Locate the cell with the specified text and output its (x, y) center coordinate. 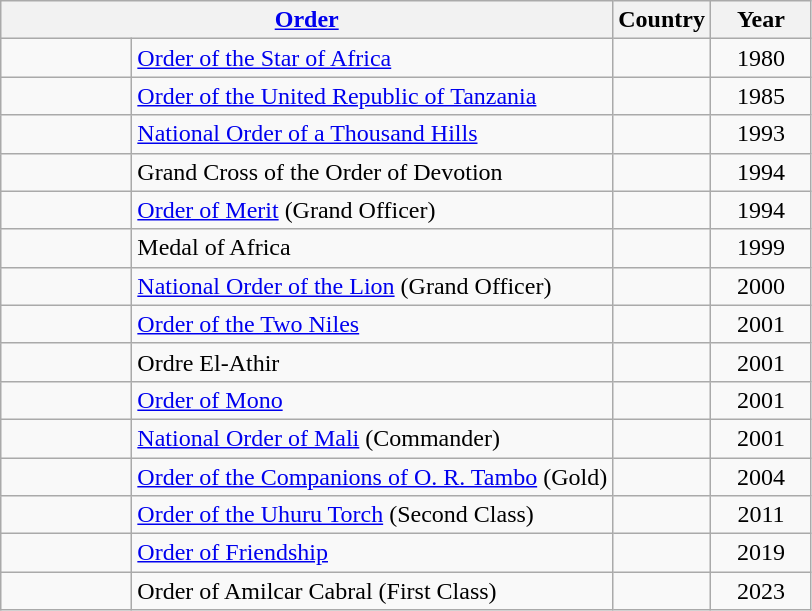
Order of the Uhuru Torch (Second Class) (372, 515)
1985 (760, 96)
Order (307, 20)
Order of Mono (372, 400)
2004 (760, 477)
1999 (760, 248)
2019 (760, 553)
Grand Cross of the Order of Devotion (372, 172)
National Order of the Lion (Grand Officer) (372, 286)
1993 (760, 134)
2023 (760, 591)
National Order of Mali (Commander) (372, 438)
Ordre El-Athir (372, 362)
Year (760, 20)
National Order of a Thousand Hills (372, 134)
2011 (760, 515)
2000 (760, 286)
Order of the United Republic of Tanzania (372, 96)
Order of Amilcar Cabral (First Class) (372, 591)
Order of the Companions of O. R. Tambo (Gold) (372, 477)
Order of Friendship (372, 553)
Order of Merit (Grand Officer) (372, 210)
Order of the Star of Africa (372, 58)
Order of the Two Niles (372, 324)
1980 (760, 58)
Country (662, 20)
Medal of Africa (372, 248)
